Capture the cell that displays the provided text and extract its (X, Y) central coordinate. 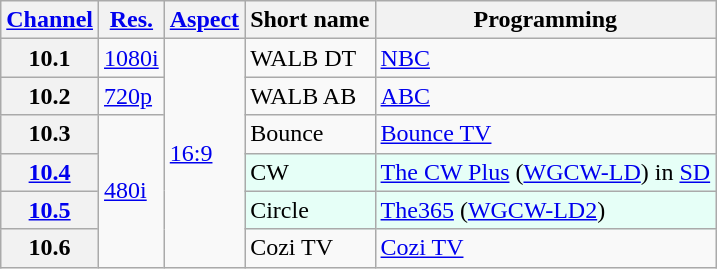
ABC (546, 96)
Circle (310, 210)
The CW Plus (WGCW-LD) in SD (546, 172)
10.3 (50, 134)
Short name (310, 20)
10.6 (50, 248)
Programming (546, 20)
Channel (50, 20)
Bounce TV (546, 134)
The365 (WGCW-LD2) (546, 210)
WALB DT (310, 58)
Aspect (204, 20)
480i (132, 191)
NBC (546, 58)
Bounce (310, 134)
10.4 (50, 172)
16:9 (204, 153)
720p (132, 96)
10.2 (50, 96)
CW (310, 172)
10.1 (50, 58)
1080i (132, 58)
10.5 (50, 210)
Res. (132, 20)
WALB AB (310, 96)
